Extract the (X, Y) coordinate from the center of the cell holding the provided text.  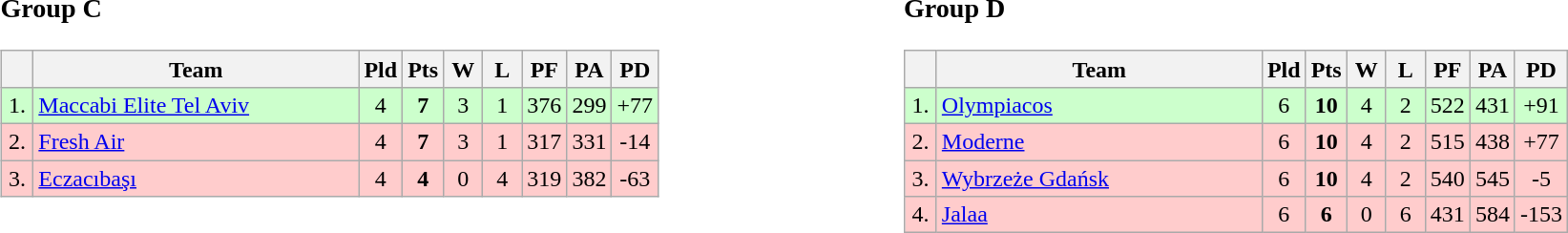
522 (1447, 105)
382 (590, 179)
Eczacıbaşı (197, 179)
317 (544, 142)
4. (921, 215)
319 (544, 179)
-63 (636, 179)
Moderne (1099, 142)
Wybrzeże Gdańsk (1099, 179)
584 (1493, 215)
299 (590, 105)
545 (1493, 179)
-14 (636, 142)
Jalaa (1099, 215)
+91 (1540, 105)
376 (544, 105)
Maccabi Elite Tel Aviv (197, 105)
Olympiacos (1099, 105)
Fresh Air (197, 142)
331 (590, 142)
-5 (1540, 179)
515 (1447, 142)
540 (1447, 179)
438 (1493, 142)
-153 (1540, 215)
